Capture the cell that displays the provided text and extract its (X, Y) central coordinate. 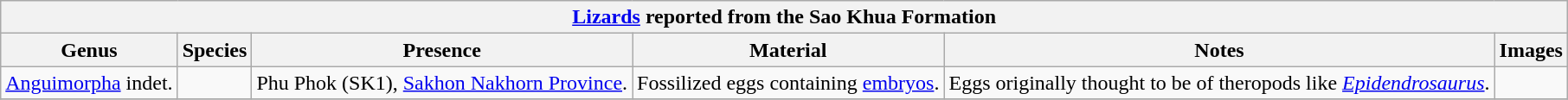
Images (1531, 50)
Fossilized eggs containing embryos. (788, 83)
Genus (89, 50)
Phu Phok (SK1), Sakhon Nakhorn Province. (442, 83)
Species (215, 50)
Eggs originally thought to be of theropods like Epidendrosaurus. (1219, 83)
Anguimorpha indet. (89, 83)
Lizards reported from the Sao Khua Formation (784, 17)
Notes (1219, 50)
Presence (442, 50)
Material (788, 50)
